For the text-containing cell, return its midpoint in [X, Y] coordinate format. 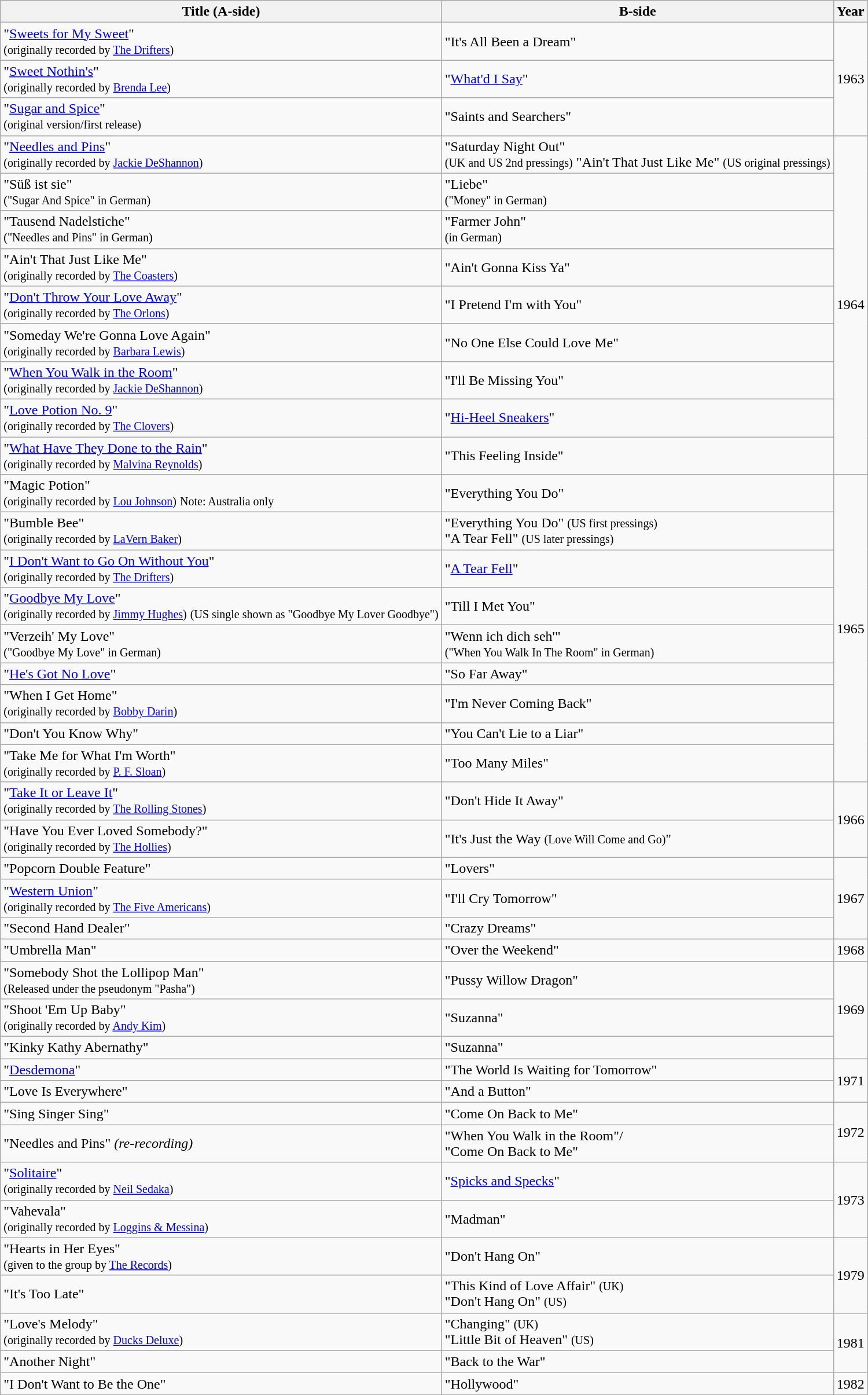
"Second Hand Dealer" [221, 928]
"Till I Met You" [638, 607]
"I Don't Want to Go On Without You"(originally recorded by The Drifters) [221, 568]
"Back to the War" [638, 1361]
B-side [638, 12]
1967 [851, 898]
"When You Walk in the Room"(originally recorded by Jackie DeShannon) [221, 380]
"And a Button" [638, 1092]
"Goodbye My Love"(originally recorded by Jimmy Hughes) (US single shown as "Goodbye My Lover Goodbye") [221, 607]
1981 [851, 1343]
"Shoot 'Em Up Baby"(originally recorded by Andy Kim) [221, 1018]
1966 [851, 820]
"I Pretend I'm with You" [638, 304]
"This Feeling Inside" [638, 455]
"What'd I Say" [638, 79]
"Desdemona" [221, 1070]
"Come On Back to Me" [638, 1114]
"Hollywood" [638, 1383]
"It's Just the Way (Love Will Come and Go)" [638, 838]
"Take Me for What I'm Worth"(originally recorded by P. F. Sloan) [221, 763]
1963 [851, 79]
"I Don't Want to Be the One" [221, 1383]
"Süß ist sie"("Sugar And Spice" in German) [221, 192]
"The World Is Waiting for Tomorrow" [638, 1070]
Year [851, 12]
1972 [851, 1132]
"Lovers" [638, 868]
1965 [851, 629]
"Needles and Pins"(originally recorded by Jackie DeShannon) [221, 154]
"Magic Potion"(originally recorded by Lou Johnson) Note: Australia only [221, 493]
1969 [851, 1009]
"When I Get Home"(originally recorded by Bobby Darin) [221, 704]
"Have You Ever Loved Somebody?"(originally recorded by The Hollies) [221, 838]
"Love's Melody"(originally recorded by Ducks Deluxe) [221, 1331]
"It's Too Late" [221, 1294]
"You Can't Lie to a Liar" [638, 733]
"Changing" (UK)"Little Bit of Heaven" (US) [638, 1331]
"Madman" [638, 1219]
"Take It or Leave It"(originally recorded by The Rolling Stones) [221, 801]
"Sing Singer Sing" [221, 1114]
"Sugar and Spice"(original version/first release) [221, 117]
"Saturday Night Out"(UK and US 2nd pressings) "Ain't That Just Like Me" (US original pressings) [638, 154]
"Somebody Shot the Lollipop Man"(Released under the pseudonym "Pasha") [221, 979]
"I'll Cry Tomorrow" [638, 898]
"Someday We're Gonna Love Again"(originally recorded by Barbara Lewis) [221, 343]
1979 [851, 1275]
1968 [851, 950]
"Everything You Do" (US first pressings)"A Tear Fell" (US later pressings) [638, 531]
"Vahevala"(originally recorded by Loggins & Messina) [221, 1219]
"Spicks and Specks" [638, 1181]
"Over the Weekend" [638, 950]
"Too Many Miles" [638, 763]
1971 [851, 1081]
"Another Night" [221, 1361]
"He's Got No Love" [221, 674]
Title (A-side) [221, 12]
"Don't Throw Your Love Away"(originally recorded by The Orlons) [221, 304]
"Verzeih' My Love"("Goodbye My Love" in German) [221, 644]
"Kinky Kathy Abernathy" [221, 1048]
"Wenn ich dich seh'"("When You Walk In The Room" in German) [638, 644]
1964 [851, 305]
"This Kind of Love Affair" (UK)"Don't Hang On" (US) [638, 1294]
1982 [851, 1383]
"A Tear Fell" [638, 568]
"Pussy Willow Dragon" [638, 979]
1973 [851, 1200]
"It's All Been a Dream" [638, 42]
"Everything You Do" [638, 493]
"Love Potion No. 9"(originally recorded by The Clovers) [221, 418]
"Popcorn Double Feature" [221, 868]
"Ain't That Just Like Me"(originally recorded by The Coasters) [221, 267]
"Liebe"("Money" in German) [638, 192]
"Farmer John"(in German) [638, 229]
"Ain't Gonna Kiss Ya" [638, 267]
"Umbrella Man" [221, 950]
"Sweets for My Sweet"(originally recorded by The Drifters) [221, 42]
"Sweet Nothin's"(originally recorded by Brenda Lee) [221, 79]
"I'm Never Coming Back" [638, 704]
"Hi-Heel Sneakers" [638, 418]
"Don't You Know Why" [221, 733]
"I'll Be Missing You" [638, 380]
"Tausend Nadelstiche"("Needles and Pins" in German) [221, 229]
"Bumble Bee"(originally recorded by LaVern Baker) [221, 531]
"Love Is Everywhere" [221, 1092]
"Needles and Pins" (re-recording) [221, 1144]
"Hearts in Her Eyes"(given to the group by The Records) [221, 1256]
"Don't Hide It Away" [638, 801]
"No One Else Could Love Me" [638, 343]
"Don't Hang On" [638, 1256]
"Saints and Searchers" [638, 117]
"Crazy Dreams" [638, 928]
"Western Union"(originally recorded by The Five Americans) [221, 898]
"When You Walk in the Room"/"Come On Back to Me" [638, 1144]
"So Far Away" [638, 674]
"Solitaire"(originally recorded by Neil Sedaka) [221, 1181]
"What Have They Done to the Rain"(originally recorded by Malvina Reynolds) [221, 455]
